Extract the (X, Y) coordinate from the center of the cell holding the provided text.  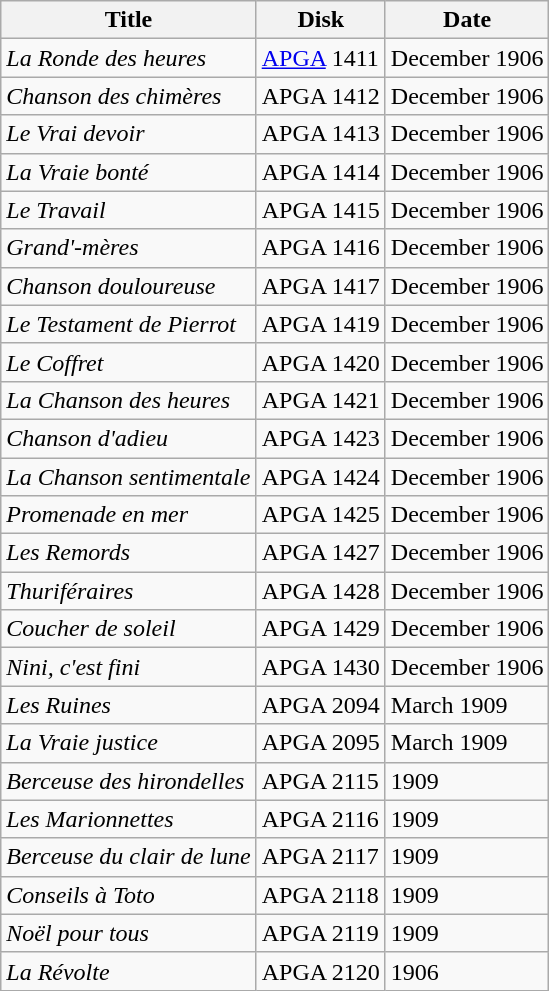
APGA 1430 (320, 667)
APGA 1424 (320, 477)
APGA 1421 (320, 400)
APGA 2115 (320, 781)
APGA 2094 (320, 705)
La Vraie bonté (128, 172)
APGA 1414 (320, 172)
APGA 1415 (320, 210)
APGA 1413 (320, 134)
Chanson douloureuse (128, 286)
APGA 1423 (320, 438)
Noël pour tous (128, 933)
APGA 1425 (320, 515)
Coucher de soleil (128, 629)
APGA 1428 (320, 591)
APGA 2118 (320, 895)
APGA 2116 (320, 819)
APGA 1411 (320, 58)
Berceuse des hirondelles (128, 781)
La Chanson des heures (128, 400)
APGA 1419 (320, 324)
APGA 1417 (320, 286)
APGA 1412 (320, 96)
Le Travail (128, 210)
Grand'-mères (128, 248)
Berceuse du clair de lune (128, 857)
Title (128, 20)
Le Vrai devoir (128, 134)
Promenade en mer (128, 515)
Conseils à Toto (128, 895)
Les Remords (128, 553)
La Ronde des heures (128, 58)
Chanson des chimères (128, 96)
Les Ruines (128, 705)
Le Coffret (128, 362)
1906 (467, 971)
La Vraie justice (128, 743)
APGA 1429 (320, 629)
APGA 2095 (320, 743)
La Révolte (128, 971)
APGA 1427 (320, 553)
Nini, c'est fini (128, 667)
La Chanson sentimentale (128, 477)
Date (467, 20)
APGA 1416 (320, 248)
APGA 2117 (320, 857)
Le Testament de Pierrot (128, 324)
APGA 1420 (320, 362)
Chanson d'adieu (128, 438)
APGA 2119 (320, 933)
Les Marionnettes (128, 819)
Disk (320, 20)
APGA 2120 (320, 971)
Thuriféraires (128, 591)
